Return (X, Y) of the center of cell containing provided text 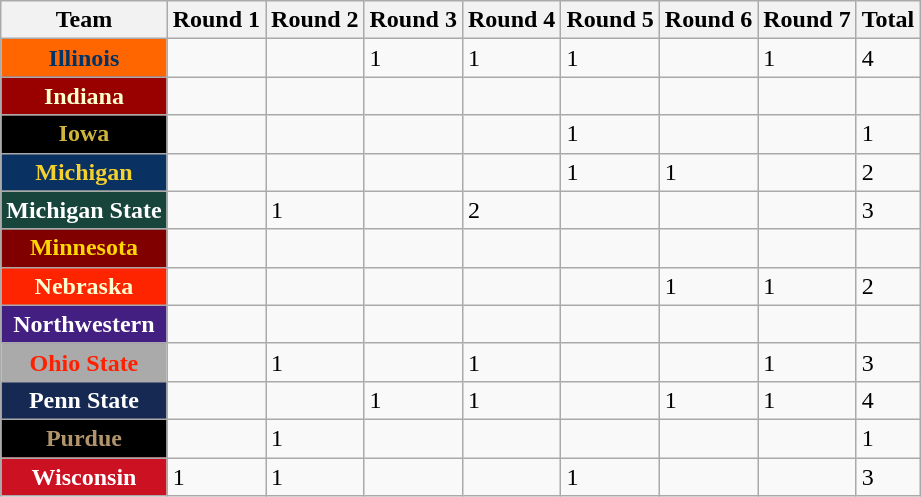
Round 6 (708, 20)
Round 7 (807, 20)
Michigan State (84, 210)
Northwestern (84, 324)
Wisconsin (84, 477)
Penn State (84, 400)
Illinois (84, 58)
Iowa (84, 134)
Michigan (84, 172)
Purdue (84, 438)
Round 5 (610, 20)
Team (84, 20)
Total (888, 20)
Nebraska (84, 286)
Round 1 (216, 20)
Indiana (84, 96)
Minnesota (84, 248)
Round 4 (511, 20)
Round 2 (315, 20)
Round 3 (413, 20)
Ohio State (84, 362)
